Find where the given text appears and provide that cell's center as [X, Y] coordinate. 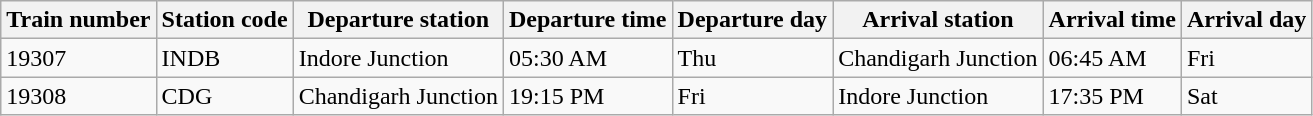
19308 [78, 96]
Station code [224, 20]
INDB [224, 58]
19307 [78, 58]
Train number [78, 20]
Arrival time [1112, 20]
05:30 AM [588, 58]
Thu [752, 58]
Departure station [398, 20]
17:35 PM [1112, 96]
Arrival day [1246, 20]
Arrival station [938, 20]
06:45 AM [1112, 58]
19:15 PM [588, 96]
Departure day [752, 20]
Departure time [588, 20]
CDG [224, 96]
Sat [1246, 96]
